Pinpoint the cell where the given text exists, returning its (X, Y) midpoint coordinate. 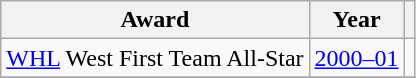
Award (155, 20)
2000–01 (356, 58)
WHL West First Team All-Star (155, 58)
Year (356, 20)
